Search for the cell housing the specified text and yield its [x, y] center coordinate. 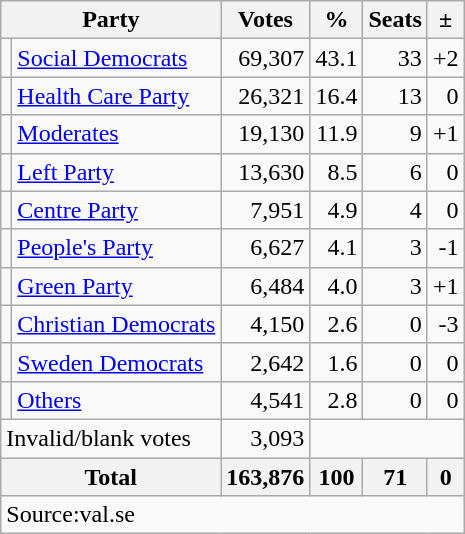
4.1 [336, 248]
Source:val.se [232, 515]
People's Party [116, 248]
6 [395, 172]
1.6 [336, 362]
-1 [446, 248]
Sweden Democrats [116, 362]
Others [116, 400]
2,642 [266, 362]
Left Party [116, 172]
43.1 [336, 58]
100 [336, 477]
4,541 [266, 400]
4.0 [336, 286]
Party [111, 20]
+2 [446, 58]
3,093 [266, 438]
Christian Democrats [116, 324]
Total [111, 477]
2.8 [336, 400]
33 [395, 58]
16.4 [336, 96]
163,876 [266, 477]
Social Democrats [116, 58]
71 [395, 477]
Seats [395, 20]
13,630 [266, 172]
Invalid/blank votes [111, 438]
8.5 [336, 172]
± [446, 20]
Green Party [116, 286]
9 [395, 134]
69,307 [266, 58]
13 [395, 96]
Centre Party [116, 210]
6,484 [266, 286]
26,321 [266, 96]
4,150 [266, 324]
2.6 [336, 324]
11.9 [336, 134]
Votes [266, 20]
Moderates [116, 134]
-3 [446, 324]
7,951 [266, 210]
6,627 [266, 248]
Health Care Party [116, 96]
% [336, 20]
19,130 [266, 134]
4 [395, 210]
4.9 [336, 210]
